Identify which cell holds the provided text, then report its [X, Y] central coordinate. 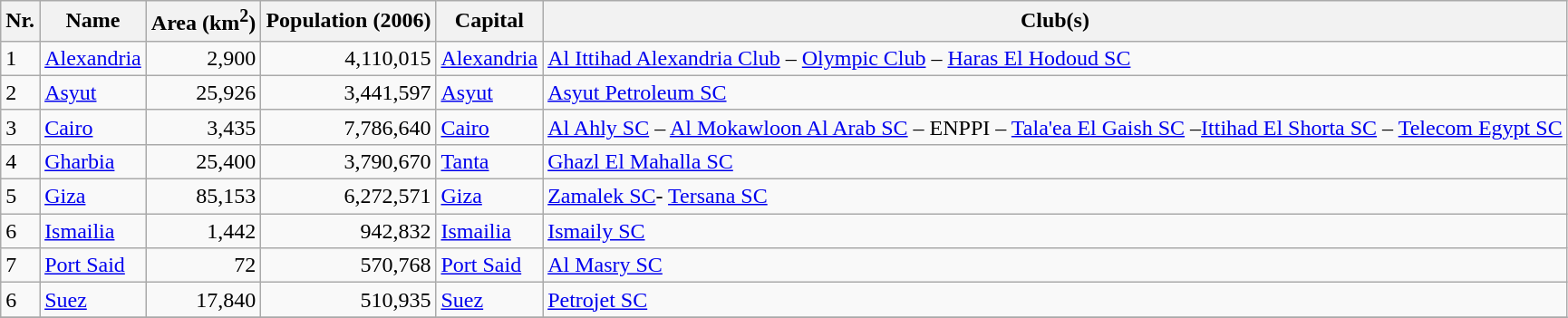
6,272,571 [348, 197]
2,900 [203, 58]
Al Ittihad Alexandria Club – Olympic Club – Haras El Hodoud SC [1055, 58]
Area (km2) [203, 22]
3,441,597 [348, 92]
Name [93, 22]
Tanta [489, 161]
17,840 [203, 300]
5 [20, 197]
7,786,640 [348, 127]
2 [20, 92]
4 [20, 161]
Al Ahly SC – Al Mokawloon Al Arab SC – ENPPI – Tala'ea El Gaish SC –Ittihad El Shorta SC – Telecom Egypt SC [1055, 127]
4,110,015 [348, 58]
Ismaily SC [1055, 231]
Petrojet SC [1055, 300]
1 [20, 58]
Population (2006) [348, 22]
25,926 [203, 92]
3,790,670 [348, 161]
Ghazl El Mahalla SC [1055, 161]
3 [20, 127]
3,435 [203, 127]
Capital [489, 22]
7 [20, 265]
Club(s) [1055, 22]
Nr. [20, 22]
Zamalek SC- Tersana SC [1055, 197]
510,935 [348, 300]
72 [203, 265]
85,153 [203, 197]
25,400 [203, 161]
Asyut Petroleum SC [1055, 92]
1,442 [203, 231]
942,832 [348, 231]
570,768 [348, 265]
Al Masry SC [1055, 265]
Gharbia [93, 161]
